Find where the given text appears and provide that cell's center as [x, y] coordinate. 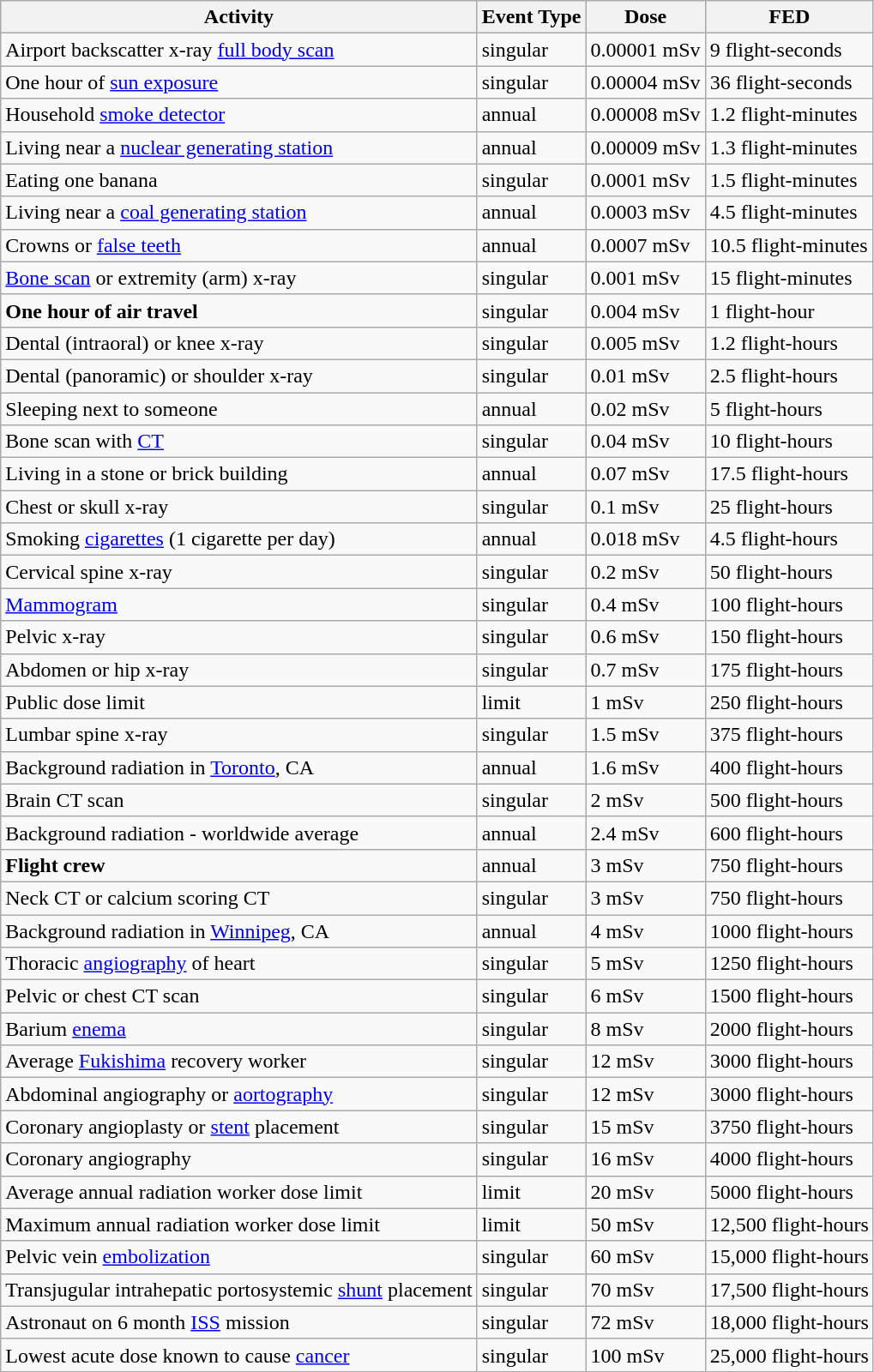
Lowest acute dose known to cause cancer [238, 1355]
Household smoke detector [238, 115]
2.4 mSv [645, 833]
Mammogram [238, 605]
Cervical spine x-ray [238, 572]
17,500 flight-hours [789, 1290]
4.5 flight-minutes [789, 213]
0.00008 mSv [645, 115]
FED [789, 17]
Eating one banana [238, 180]
Event Type [532, 17]
50 mSv [645, 1225]
60 mSv [645, 1257]
Dental (panoramic) or shoulder x-ray [238, 376]
6 mSv [645, 996]
0.018 mSv [645, 539]
4 mSv [645, 930]
Bone scan or extremity (arm) x-ray [238, 278]
2000 flight-hours [789, 1029]
0.00001 mSv [645, 50]
18,000 flight-hours [789, 1322]
0.0001 mSv [645, 180]
175 flight-hours [789, 670]
Living near a nuclear generating station [238, 147]
0.00004 mSv [645, 82]
0.00009 mSv [645, 147]
Background radiation in Toronto, CA [238, 767]
Dose [645, 17]
Airport backscatter x-ray full body scan [238, 50]
0.0007 mSv [645, 245]
Dental (intraoral) or knee x-ray [238, 343]
Pelvic x-ray [238, 637]
1250 flight-hours [789, 964]
70 mSv [645, 1290]
50 flight-hours [789, 572]
1.2 flight-minutes [789, 115]
3750 flight-hours [789, 1127]
Average Fukishima recovery worker [238, 1062]
10 flight-hours [789, 442]
Brain CT scan [238, 800]
8 mSv [645, 1029]
15,000 flight-hours [789, 1257]
1 flight-hour [789, 310]
1.2 flight-hours [789, 343]
375 flight-hours [789, 735]
Activity [238, 17]
9 flight-seconds [789, 50]
0.4 mSv [645, 605]
0.04 mSv [645, 442]
Living near a coal generating station [238, 213]
100 mSv [645, 1355]
25 flight-hours [789, 507]
Background radiation in Winnipeg, CA [238, 930]
600 flight-hours [789, 833]
1.5 flight-minutes [789, 180]
4.5 flight-hours [789, 539]
Chest or skull x-ray [238, 507]
1.5 mSv [645, 735]
10.5 flight-minutes [789, 245]
4000 flight-hours [789, 1159]
0.6 mSv [645, 637]
Public dose limit [238, 702]
500 flight-hours [789, 800]
Lumbar spine x-ray [238, 735]
100 flight-hours [789, 605]
1500 flight-hours [789, 996]
Barium enema [238, 1029]
25,000 flight-hours [789, 1355]
36 flight-seconds [789, 82]
Coronary angiography [238, 1159]
Neck CT or calcium scoring CT [238, 898]
2 mSv [645, 800]
Bone scan with CT [238, 442]
5 mSv [645, 964]
15 flight-minutes [789, 278]
16 mSv [645, 1159]
One hour of sun exposure [238, 82]
Coronary angioplasty or stent placement [238, 1127]
0.1 mSv [645, 507]
5000 flight-hours [789, 1192]
Average annual radiation worker dose limit [238, 1192]
Pelvic vein embolization [238, 1257]
Abdominal angiography or aortography [238, 1094]
0.2 mSv [645, 572]
1.3 flight-minutes [789, 147]
Sleeping next to someone [238, 409]
Living in a stone or brick building [238, 474]
0.005 mSv [645, 343]
0.07 mSv [645, 474]
Pelvic or chest CT scan [238, 996]
Background radiation - worldwide average [238, 833]
Astronaut on 6 month ISS mission [238, 1322]
20 mSv [645, 1192]
5 flight-hours [789, 409]
72 mSv [645, 1322]
0.0003 mSv [645, 213]
Maximum annual radiation worker dose limit [238, 1225]
Transjugular intrahepatic portosystemic shunt placement [238, 1290]
Abdomen or hip x-ray [238, 670]
0.02 mSv [645, 409]
0.01 mSv [645, 376]
15 mSv [645, 1127]
2.5 flight-hours [789, 376]
17.5 flight-hours [789, 474]
1000 flight-hours [789, 930]
150 flight-hours [789, 637]
1 mSv [645, 702]
Flight crew [238, 865]
1.6 mSv [645, 767]
Crowns or false teeth [238, 245]
0.004 mSv [645, 310]
400 flight-hours [789, 767]
0.7 mSv [645, 670]
250 flight-hours [789, 702]
Thoracic angiography of heart [238, 964]
12,500 flight-hours [789, 1225]
0.001 mSv [645, 278]
One hour of air travel [238, 310]
Smoking cigarettes (1 cigarette per day) [238, 539]
